Detect which cell encompasses the target text, then output its (X, Y) center coordinate. 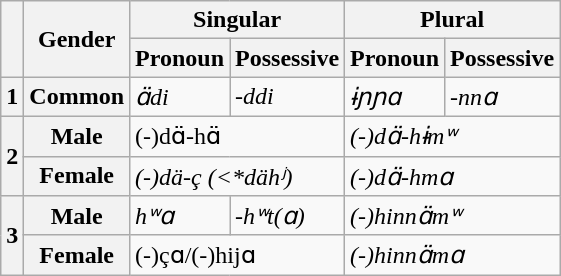
(-)dä-ç (<*dähʲ) (238, 176)
Plural (452, 20)
-ddi (288, 97)
2 (12, 156)
Gender (77, 39)
(-)dɑ̈-hmɑ (452, 176)
1 (12, 97)
(-)hinnɑ̈mʷ (452, 216)
Singular (238, 20)
hʷɑ (180, 216)
-nnɑ (502, 97)
3 (12, 236)
(-)dɑ̈-hɑ̈ (238, 136)
ɨɲɲɑ (395, 97)
ɑ̈di (180, 97)
(-)çɑ/(-)hijɑ (238, 255)
(-)hinnɑ̈mɑ (452, 255)
(-)dɑ̈-hɨmʷ (452, 136)
-hʷt(ɑ) (288, 216)
Common (77, 97)
